Provide the (x, y) coordinate of the cell's center where the given text is located.  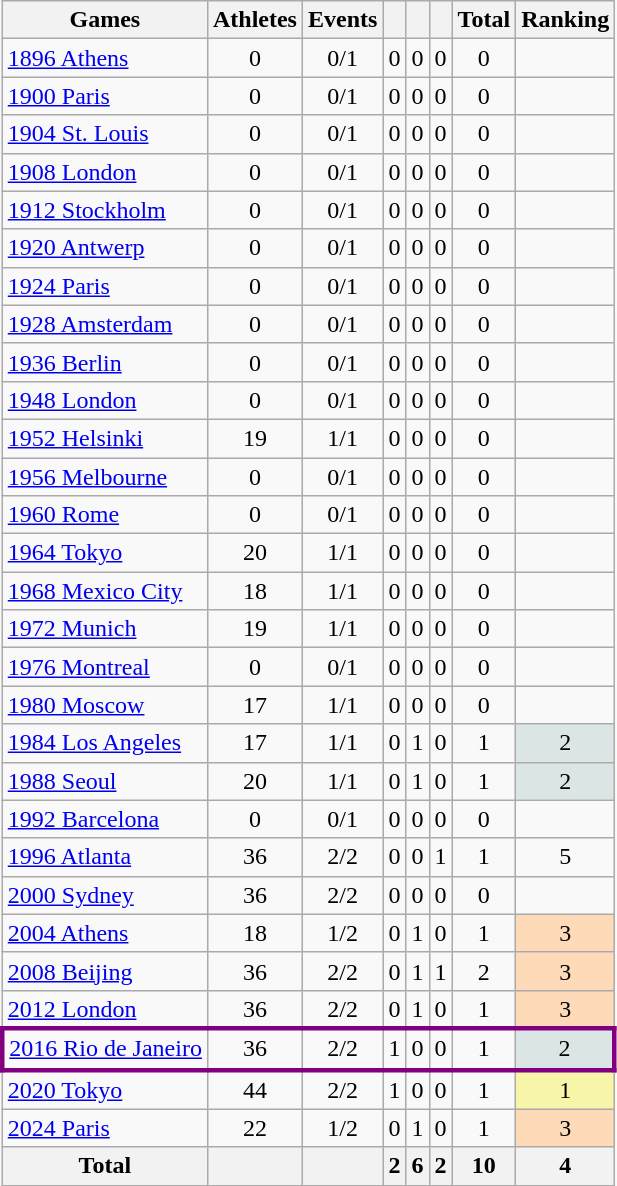
6 (418, 1166)
1908 London (104, 172)
1984 Los Angeles (104, 743)
Events (342, 20)
2024 Paris (104, 1128)
1936 Berlin (104, 362)
1992 Barcelona (104, 819)
2012 London (104, 1009)
2008 Beijing (104, 971)
1968 Mexico City (104, 591)
1948 London (104, 400)
1956 Melbourne (104, 477)
1900 Paris (104, 96)
2020 Tokyo (104, 1090)
2000 Sydney (104, 895)
44 (254, 1090)
2016 Rio de Janeiro (104, 1048)
10 (484, 1166)
5 (566, 857)
4 (566, 1166)
2004 Athens (104, 933)
1920 Antwerp (104, 248)
1924 Paris (104, 286)
1960 Rome (104, 515)
1896 Athens (104, 58)
Ranking (566, 20)
1976 Montreal (104, 667)
22 (254, 1128)
1912 Stockholm (104, 210)
1964 Tokyo (104, 553)
Athletes (254, 20)
1928 Amsterdam (104, 324)
1988 Seoul (104, 781)
1952 Helsinki (104, 438)
1904 St. Louis (104, 134)
1996 Atlanta (104, 857)
1980 Moscow (104, 705)
Games (104, 20)
1972 Munich (104, 629)
